Capture the cell that displays the provided text and extract its (X, Y) central coordinate. 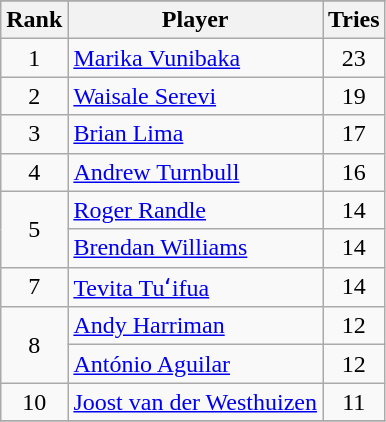
7 (34, 287)
Rank (34, 20)
2 (34, 96)
10 (34, 402)
Marika Vunibaka (196, 58)
17 (354, 134)
11 (354, 402)
Roger Randle (196, 210)
19 (354, 96)
1 (34, 58)
Waisale Serevi (196, 96)
5 (34, 229)
23 (354, 58)
Brendan Williams (196, 248)
Tries (354, 20)
Brian Lima (196, 134)
3 (34, 134)
8 (34, 345)
Tevita Tuʻifua (196, 287)
Player (196, 20)
4 (34, 172)
Joost van der Westhuizen (196, 402)
Andrew Turnbull (196, 172)
António Aguilar (196, 364)
Andy Harriman (196, 326)
16 (354, 172)
